Provide the [x, y] coordinate of the cell's center where the given text is located.  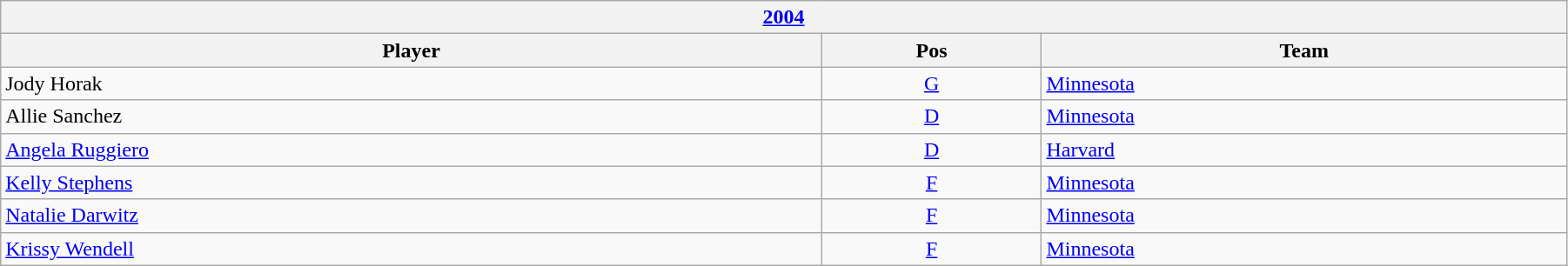
Kelly Stephens [411, 183]
Krissy Wendell [411, 249]
Allie Sanchez [411, 116]
Player [411, 50]
Pos [931, 50]
G [931, 83]
Natalie Darwitz [411, 216]
Harvard [1304, 150]
2004 [784, 17]
Angela Ruggiero [411, 150]
Team [1304, 50]
Jody Horak [411, 83]
